Scan for the cell matching the given text and deliver its [X, Y] coordinate at center. 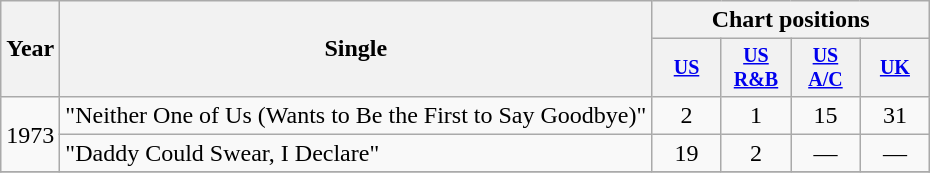
Year [30, 49]
USA/C [826, 68]
"Neither One of Us (Wants to Be the First to Say Goodbye)" [356, 115]
USR&B [756, 68]
UK [894, 68]
1 [756, 115]
Chart positions [791, 20]
15 [826, 115]
US [686, 68]
Single [356, 49]
"Daddy Could Swear, I Declare" [356, 153]
1973 [30, 134]
31 [894, 115]
19 [686, 153]
